Capture the cell that displays the provided text and extract its (x, y) central coordinate. 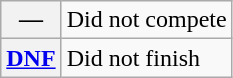
DNF (31, 58)
— (31, 20)
Did not finish (146, 58)
Did not compete (146, 20)
